Search for the cell housing the specified text and yield its [x, y] center coordinate. 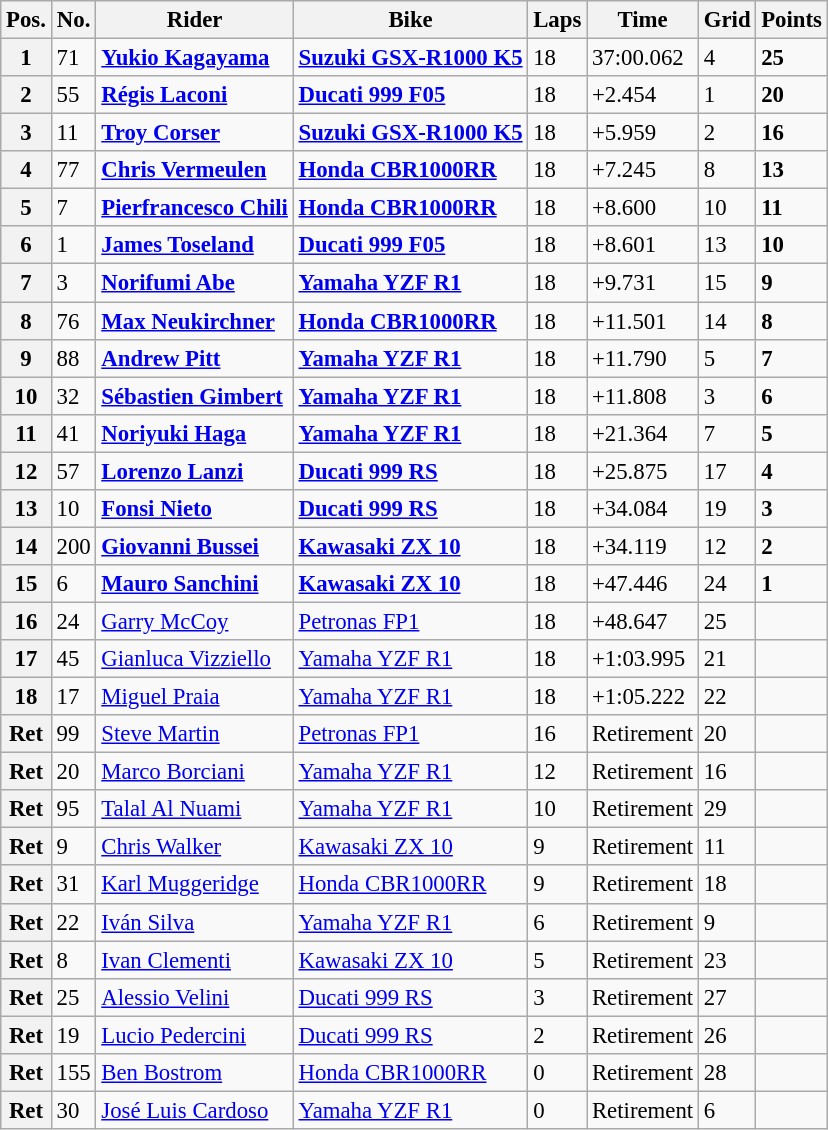
155 [74, 1073]
+21.364 [643, 433]
Andrew Pitt [194, 358]
Giovanni Bussei [194, 546]
55 [74, 95]
Lucio Pedercini [194, 1035]
+5.959 [643, 133]
James Toseland [194, 245]
32 [74, 396]
+11.501 [643, 321]
Iván Silva [194, 922]
Sébastien Gimbert [194, 396]
+8.601 [643, 245]
27 [726, 997]
Alessio Velini [194, 997]
45 [74, 659]
José Luis Cardoso [194, 1110]
Garry McCoy [194, 621]
Rider [194, 20]
Karl Muggeridge [194, 885]
76 [74, 321]
28 [726, 1073]
77 [74, 170]
Gianluca Vizziello [194, 659]
+34.119 [643, 546]
+7.245 [643, 170]
23 [726, 960]
Time [643, 20]
200 [74, 546]
Max Neukirchner [194, 321]
Fonsi Nieto [194, 509]
Noriyuki Haga [194, 433]
Chris Walker [194, 847]
Troy Corser [194, 133]
Mauro Sanchini [194, 584]
Norifumi Abe [194, 283]
+47.446 [643, 584]
21 [726, 659]
+25.875 [643, 471]
95 [74, 809]
41 [74, 433]
Points [792, 20]
Bike [410, 20]
29 [726, 809]
57 [74, 471]
Lorenzo Lanzi [194, 471]
31 [74, 885]
Talal Al Nuami [194, 809]
71 [74, 58]
37:00.062 [643, 58]
+11.808 [643, 396]
26 [726, 1035]
Ivan Clementi [194, 960]
Pierfrancesco Chili [194, 208]
Yukio Kagayama [194, 58]
No. [74, 20]
+1:05.222 [643, 697]
Régis Laconi [194, 95]
+34.084 [643, 509]
Ben Bostrom [194, 1073]
Steve Martin [194, 734]
Laps [558, 20]
+9.731 [643, 283]
Chris Vermeulen [194, 170]
Miguel Praia [194, 697]
Grid [726, 20]
Marco Borciani [194, 772]
+1:03.995 [643, 659]
+2.454 [643, 95]
+48.647 [643, 621]
+11.790 [643, 358]
88 [74, 358]
30 [74, 1110]
99 [74, 734]
Pos. [26, 20]
+8.600 [643, 208]
